Provide the [X, Y] coordinate of the cell's center where the given text is located.  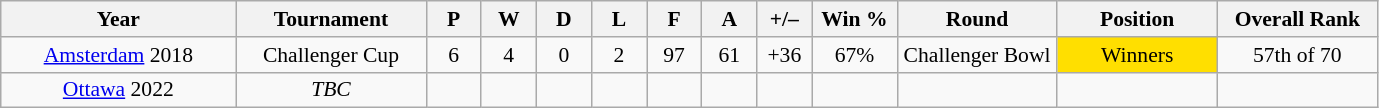
Round [977, 19]
TBC [331, 90]
Year [118, 19]
Position [1137, 19]
D [564, 19]
67% [854, 55]
Challenger Bowl [977, 55]
Challenger Cup [331, 55]
W [508, 19]
Winners [1137, 55]
6 [454, 55]
+36 [784, 55]
P [454, 19]
61 [730, 55]
2 [618, 55]
A [730, 19]
Amsterdam 2018 [118, 55]
97 [674, 55]
Overall Rank [1297, 19]
0 [564, 55]
Win % [854, 19]
Tournament [331, 19]
4 [508, 55]
Ottawa 2022 [118, 90]
+/– [784, 19]
L [618, 19]
57th of 70 [1297, 55]
F [674, 19]
